Return the [X, Y] coordinate for the center point of the cell that contains the specified text.  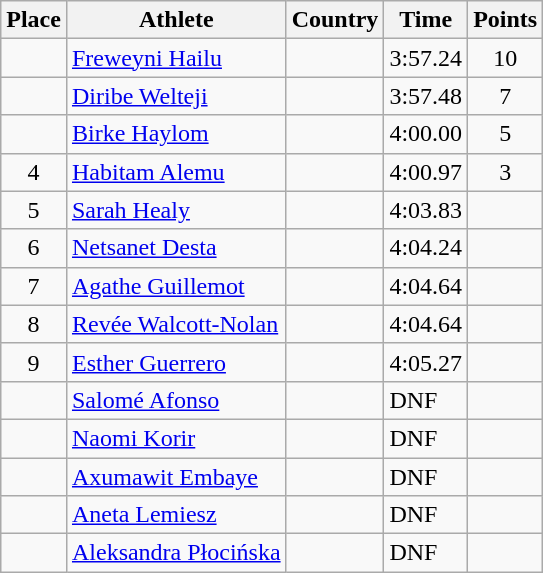
3:57.24 [426, 58]
4:05.27 [426, 362]
Place [34, 20]
4:03.83 [426, 210]
10 [506, 58]
Diribe Welteji [176, 96]
4:00.97 [426, 172]
Athlete [176, 20]
Netsanet Desta [176, 248]
Sarah Healy [176, 210]
Birke Haylom [176, 134]
Points [506, 20]
Time [426, 20]
Aleksandra Płocińska [176, 553]
8 [34, 324]
6 [34, 248]
3 [506, 172]
4:04.24 [426, 248]
Axumawit Embaye [176, 477]
Esther Guerrero [176, 362]
Revée Walcott-Nolan [176, 324]
4 [34, 172]
3:57.48 [426, 96]
Country [335, 20]
Freweyni Hailu [176, 58]
Agathe Guillemot [176, 286]
4:00.00 [426, 134]
Naomi Korir [176, 438]
Habitam Alemu [176, 172]
Salomé Afonso [176, 400]
9 [34, 362]
Aneta Lemiesz [176, 515]
